Provide the [x, y] coordinate of the cell's center where the given text is located.  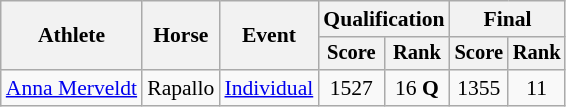
1355 [479, 88]
Athlete [72, 36]
Anna Merveldt [72, 88]
Horse [180, 36]
Final [508, 19]
11 [537, 88]
Event [268, 36]
Individual [268, 88]
Qualification [384, 19]
Rapallo [180, 88]
1527 [351, 88]
16 Q [416, 88]
